For the text-containing cell, return its midpoint in [x, y] coordinate format. 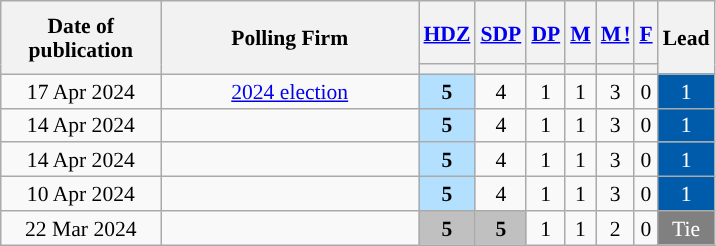
DP [546, 32]
17 Apr 2024 [81, 91]
F [646, 32]
M [580, 32]
22 Mar 2024 [81, 228]
HDZ [446, 32]
Polling Firm [290, 38]
M ! [616, 32]
Date of publication [81, 38]
Tie [686, 228]
Lead [686, 38]
SDP [500, 32]
10 Apr 2024 [81, 194]
2 [616, 228]
2024 election [290, 91]
